From the cell containing the given text, extract its center point as (X, Y) coordinate. 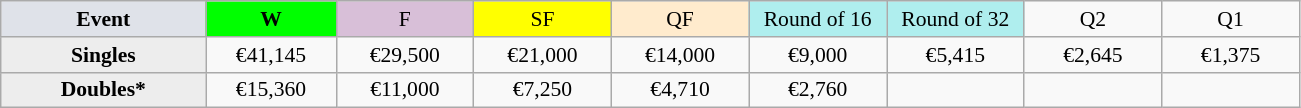
€2,760 (818, 90)
Event (104, 19)
€41,145 (271, 55)
Q1 (1231, 19)
W (271, 19)
€11,000 (405, 90)
€2,645 (1093, 55)
F (405, 19)
SF (543, 19)
€15,360 (271, 90)
€1,375 (1231, 55)
Round of 16 (818, 19)
QF (680, 19)
€9,000 (818, 55)
Singles (104, 55)
€21,000 (543, 55)
€14,000 (680, 55)
Round of 32 (955, 19)
€4,710 (680, 90)
€5,415 (955, 55)
€7,250 (543, 90)
Doubles* (104, 90)
€29,500 (405, 55)
Q2 (1093, 19)
